Search for the cell housing the specified text and yield its [X, Y] center coordinate. 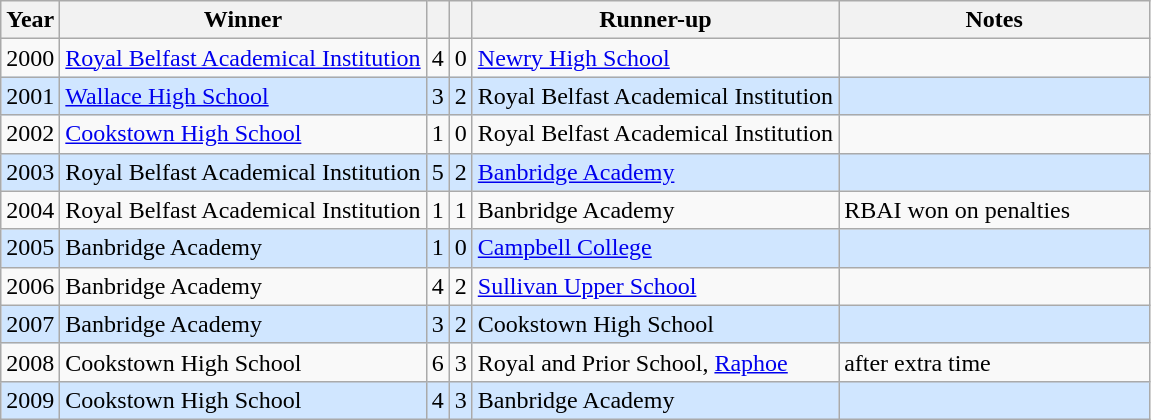
6 [438, 362]
2002 [30, 134]
Campbell College [655, 248]
2001 [30, 96]
Year [30, 20]
2000 [30, 58]
after extra time [994, 362]
Notes [994, 20]
2007 [30, 324]
5 [438, 172]
Newry High School [655, 58]
Winner [243, 20]
Runner-up [655, 20]
2006 [30, 286]
Sullivan Upper School [655, 286]
Royal and Prior School, Raphoe [655, 362]
2004 [30, 210]
2008 [30, 362]
2009 [30, 400]
2005 [30, 248]
2003 [30, 172]
Wallace High School [243, 96]
RBAI won on penalties [994, 210]
